Determine the [X, Y] coordinate at the center of the cell enclosing the given text.  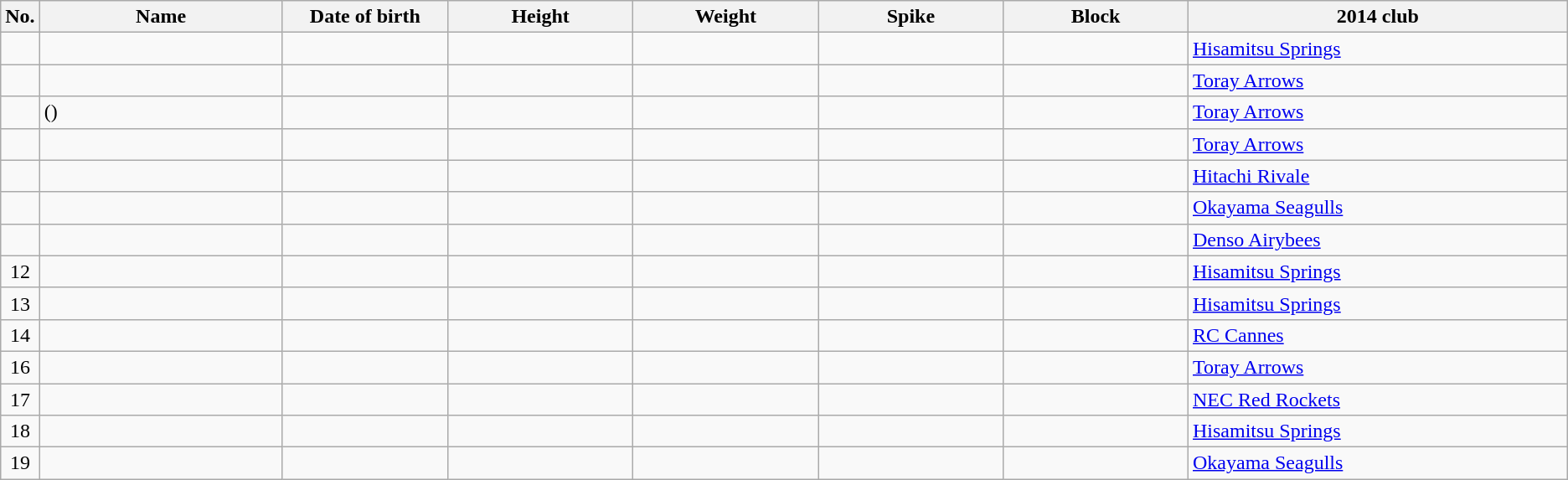
16 [20, 367]
() [161, 112]
13 [20, 303]
12 [20, 271]
RC Cannes [1377, 335]
Name [161, 17]
17 [20, 400]
Spike [911, 17]
No. [20, 17]
Denso Airybees [1377, 240]
18 [20, 431]
Weight [725, 17]
Date of birth [365, 17]
2014 club [1377, 17]
Height [541, 17]
Hitachi Rivale [1377, 176]
19 [20, 463]
Block [1096, 17]
NEC Red Rockets [1377, 400]
14 [20, 335]
